Search for the cell housing the specified text and yield its [x, y] center coordinate. 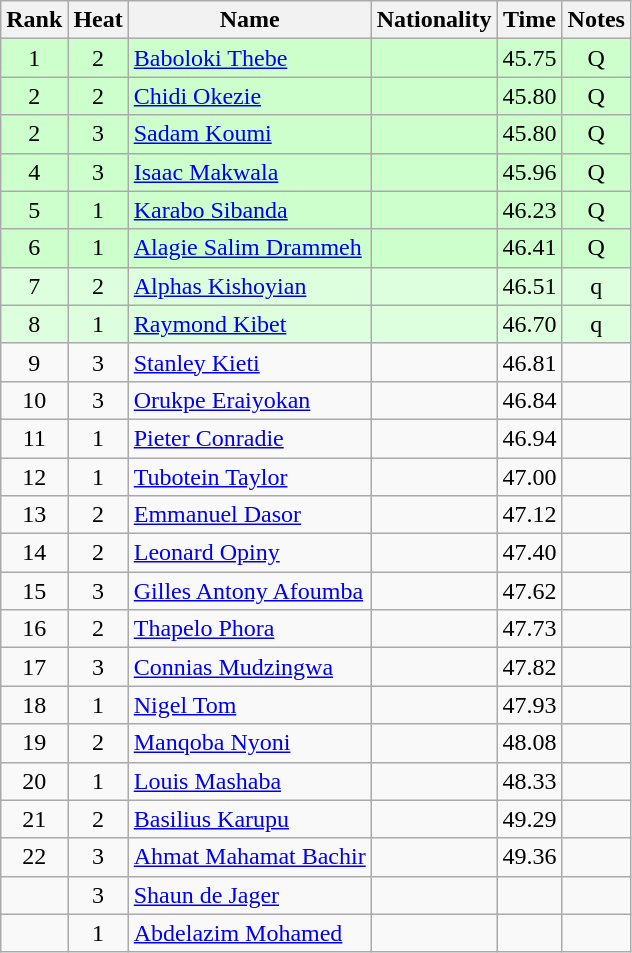
47.00 [530, 477]
17 [34, 667]
45.75 [530, 58]
Raymond Kibet [250, 324]
Heat [98, 20]
12 [34, 477]
46.51 [530, 286]
Tubotein Taylor [250, 477]
Connias Mudzingwa [250, 667]
Abdelazim Mohamed [250, 933]
Shaun de Jager [250, 895]
Gilles Antony Afoumba [250, 591]
Isaac Makwala [250, 172]
Stanley Kieti [250, 362]
47.93 [530, 705]
Nationality [434, 20]
7 [34, 286]
18 [34, 705]
Time [530, 20]
22 [34, 857]
47.12 [530, 515]
48.08 [530, 743]
45.96 [530, 172]
Alphas Kishoyian [250, 286]
46.94 [530, 438]
10 [34, 400]
Manqoba Nyoni [250, 743]
6 [34, 248]
48.33 [530, 781]
Pieter Conradie [250, 438]
Louis Mashaba [250, 781]
21 [34, 819]
46.84 [530, 400]
Baboloki Thebe [250, 58]
Ahmat Mahamat Bachir [250, 857]
Sadam Koumi [250, 134]
46.70 [530, 324]
47.73 [530, 629]
5 [34, 210]
14 [34, 553]
Name [250, 20]
Thapelo Phora [250, 629]
16 [34, 629]
Chidi Okezie [250, 96]
46.81 [530, 362]
Rank [34, 20]
46.23 [530, 210]
Karabo Sibanda [250, 210]
Leonard Opiny [250, 553]
49.36 [530, 857]
20 [34, 781]
8 [34, 324]
Basilius Karupu [250, 819]
11 [34, 438]
47.82 [530, 667]
Notes [596, 20]
19 [34, 743]
13 [34, 515]
Emmanuel Dasor [250, 515]
15 [34, 591]
47.62 [530, 591]
47.40 [530, 553]
4 [34, 172]
49.29 [530, 819]
Nigel Tom [250, 705]
9 [34, 362]
Orukpe Eraiyokan [250, 400]
Alagie Salim Drammeh [250, 248]
46.41 [530, 248]
